Detect which cell encompasses the target text, then output its (X, Y) center coordinate. 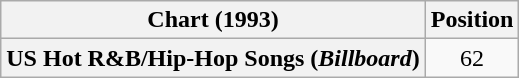
US Hot R&B/Hip-Hop Songs (Billboard) (213, 58)
62 (472, 58)
Position (472, 20)
Chart (1993) (213, 20)
